Locate the cell with the specified text and output its (X, Y) center coordinate. 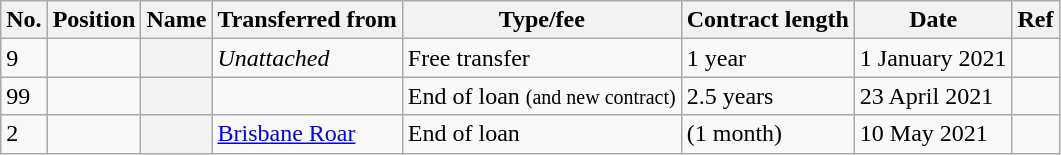
99 (24, 96)
Date (933, 20)
Name (176, 20)
(1 month) (768, 134)
1 January 2021 (933, 58)
End of loan (542, 134)
Position (94, 20)
23 April 2021 (933, 96)
Unattached (307, 58)
Contract length (768, 20)
Ref (1036, 20)
Type/fee (542, 20)
9 (24, 58)
2.5 years (768, 96)
Transferred from (307, 20)
2 (24, 134)
No. (24, 20)
1 year (768, 58)
End of loan (and new contract) (542, 96)
10 May 2021 (933, 134)
Free transfer (542, 58)
Brisbane Roar (307, 134)
